For the text-containing cell, return its midpoint in [x, y] coordinate format. 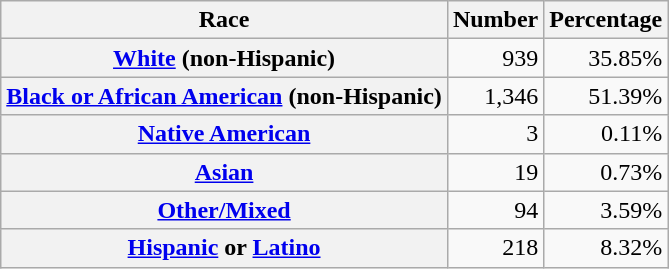
Race [224, 20]
94 [495, 210]
0.11% [606, 134]
218 [495, 248]
51.39% [606, 96]
Number [495, 20]
Other/Mixed [224, 210]
8.32% [606, 248]
Asian [224, 172]
19 [495, 172]
0.73% [606, 172]
939 [495, 58]
Black or African American (non-Hispanic) [224, 96]
35.85% [606, 58]
3 [495, 134]
White (non-Hispanic) [224, 58]
Percentage [606, 20]
Native American [224, 134]
3.59% [606, 210]
Hispanic or Latino [224, 248]
1,346 [495, 96]
